Pinpoint the cell where the given text exists, returning its (X, Y) midpoint coordinate. 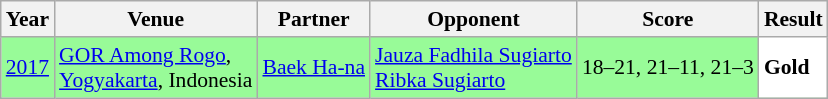
Partner (314, 19)
Score (668, 19)
Venue (156, 19)
Result (794, 19)
18–21, 21–11, 21–3 (668, 68)
GOR Among Rogo,Yogyakarta, Indonesia (156, 68)
2017 (28, 68)
Opponent (474, 19)
Gold (794, 68)
Year (28, 19)
Jauza Fadhila Sugiarto Ribka Sugiarto (474, 68)
Baek Ha-na (314, 68)
